Search for the cell housing the specified text and yield its [X, Y] center coordinate. 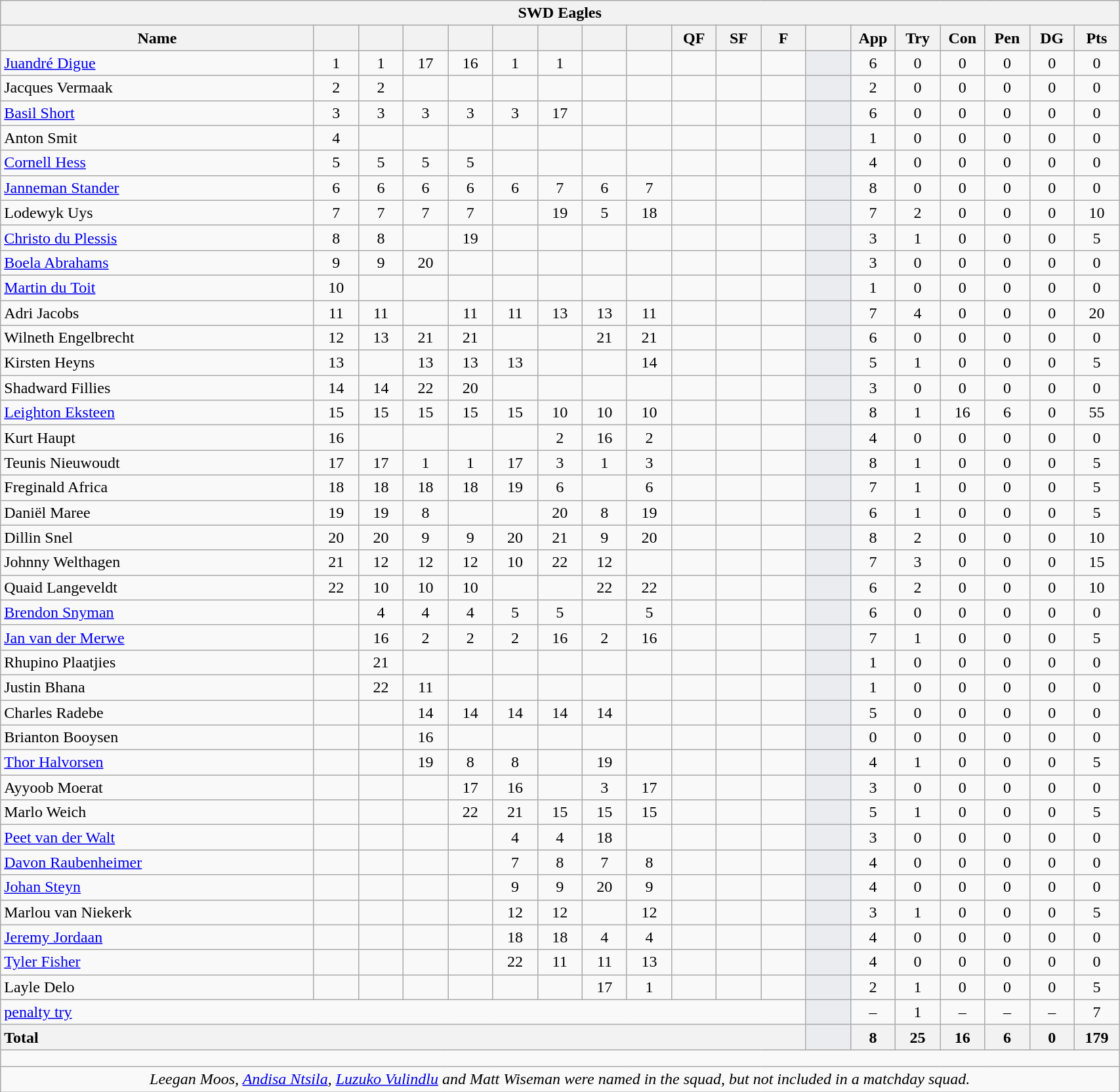
Leighton Eksteen [157, 413]
Tyler Fisher [157, 962]
Marlou van Niekerk [157, 912]
DG [1052, 38]
Total [403, 1037]
Jacques Vermaak [157, 88]
Freginald Africa [157, 488]
Justin Bhana [157, 687]
penalty try [403, 1012]
Basil Short [157, 113]
Con [963, 38]
Martin du Toit [157, 287]
Adri Jacobs [157, 313]
Ayyoob Moerat [157, 787]
SWD Eagles [560, 13]
Try [918, 38]
Daniël Maree [157, 513]
Leegan Moos, Andisa Ntsila, Luzuko Vulindlu and Matt Wiseman were named in the squad, but not included in a matchday squad. [560, 1079]
55 [1096, 413]
Layle Delo [157, 987]
Davon Raubenheimer [157, 862]
Dillin Snel [157, 537]
Pen [1007, 38]
179 [1096, 1037]
QF [694, 38]
Cornell Hess [157, 163]
Johnny Welthagen [157, 562]
Boela Abrahams [157, 262]
Jan van der Merwe [157, 637]
Rhupino Plaatjies [157, 662]
F [783, 38]
SF [739, 38]
Johan Steyn [157, 887]
Kurt Haupt [157, 438]
Jeremy Jordaan [157, 937]
Brianton Booysen [157, 738]
Janneman Stander [157, 188]
Quaid Langeveldt [157, 587]
Charles Radebe [157, 712]
App [873, 38]
Brendon Snyman [157, 612]
Juandré Digue [157, 63]
Kirsten Heyns [157, 363]
Christo du Plessis [157, 238]
Thor Halvorsen [157, 763]
Peet van der Walt [157, 837]
Marlo Weich [157, 812]
Anton Smit [157, 138]
Wilneth Engelbrecht [157, 338]
Name [157, 38]
Shadward Fillies [157, 388]
25 [918, 1037]
Teunis Nieuwoudt [157, 463]
Lodewyk Uys [157, 213]
Pts [1096, 38]
